Determine the [x, y] coordinate at the center of the cell enclosing the given text.  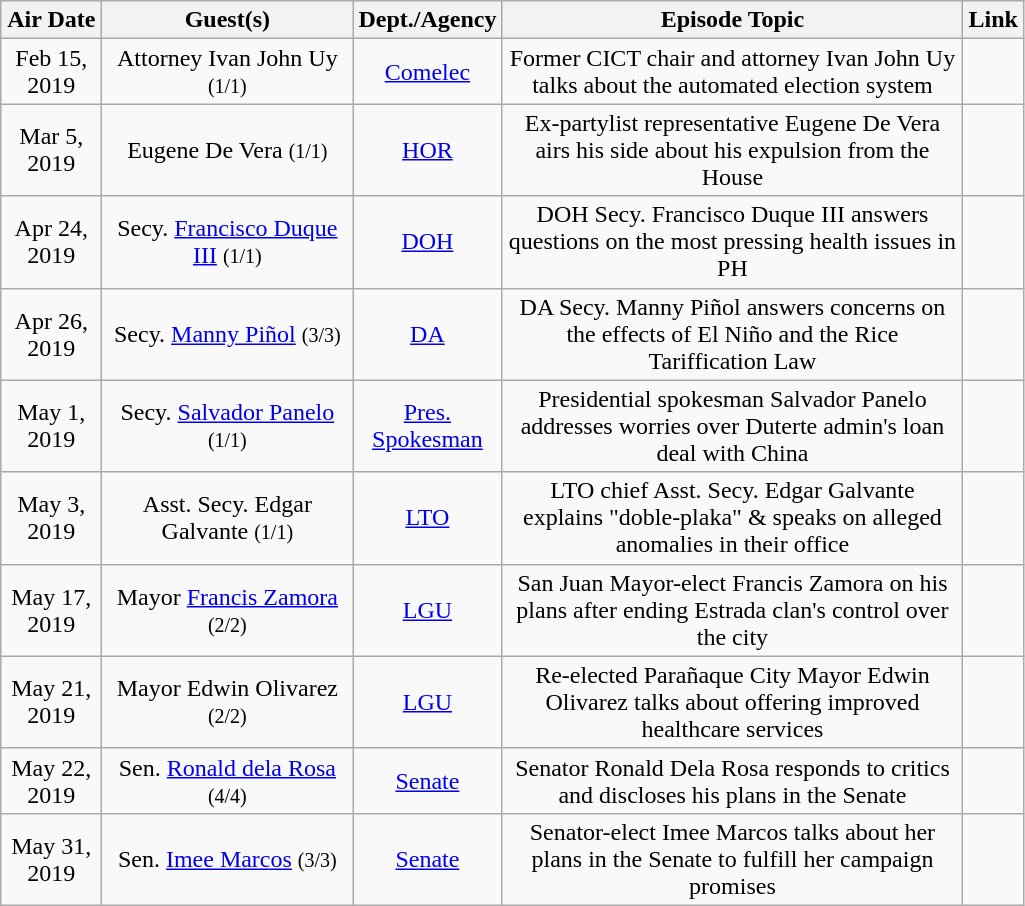
Eugene De Vera (1/1) [228, 150]
May 1, 2019 [52, 426]
May 21, 2019 [52, 702]
DA Secy. Manny Piñol answers concerns on the effects of El Niño and the Rice Tariffication Law [732, 334]
DOH Secy. Francisco Duque III answers questions on the most pressing health issues in PH [732, 242]
May 3, 2019 [52, 518]
Comelec [428, 72]
May 22, 2019 [52, 780]
Former CICT chair and attorney Ivan John Uy talks about the automated election system [732, 72]
Dept./Agency [428, 20]
Apr 24, 2019 [52, 242]
HOR [428, 150]
Pres. Spokesman [428, 426]
LTO [428, 518]
DOH [428, 242]
Senator-elect Imee Marcos talks about her plans in the Senate to fulfill her campaign promises [732, 859]
Attorney Ivan John Uy (1/1) [228, 72]
Mar 5, 2019 [52, 150]
Air Date [52, 20]
Secy. Francisco Duque III (1/1) [228, 242]
Senator Ronald Dela Rosa responds to critics and discloses his plans in the Senate [732, 780]
Asst. Secy. Edgar Galvante (1/1) [228, 518]
Apr 26, 2019 [52, 334]
Re-elected Parañaque City Mayor Edwin Olivarez talks about offering improved healthcare services [732, 702]
Secy. Salvador Panelo (1/1) [228, 426]
Mayor Francis Zamora (2/2) [228, 610]
Secy. Manny Piñol (3/3) [228, 334]
Sen. Imee Marcos (3/3) [228, 859]
Episode Topic [732, 20]
Presidential spokesman Salvador Panelo addresses worries over Duterte admin's loan deal with China [732, 426]
Sen. Ronald dela Rosa (4/4) [228, 780]
Link [993, 20]
Ex-partylist representative Eugene De Vera airs his side about his expulsion from the House [732, 150]
Feb 15, 2019 [52, 72]
Guest(s) [228, 20]
San Juan Mayor-elect Francis Zamora on his plans after ending Estrada clan's control over the city [732, 610]
Mayor Edwin Olivarez (2/2) [228, 702]
LTO chief Asst. Secy. Edgar Galvante explains "doble-plaka" & speaks on alleged anomalies in their office [732, 518]
May 31, 2019 [52, 859]
DA [428, 334]
May 17, 2019 [52, 610]
